Search for the cell housing the specified text and yield its [X, Y] center coordinate. 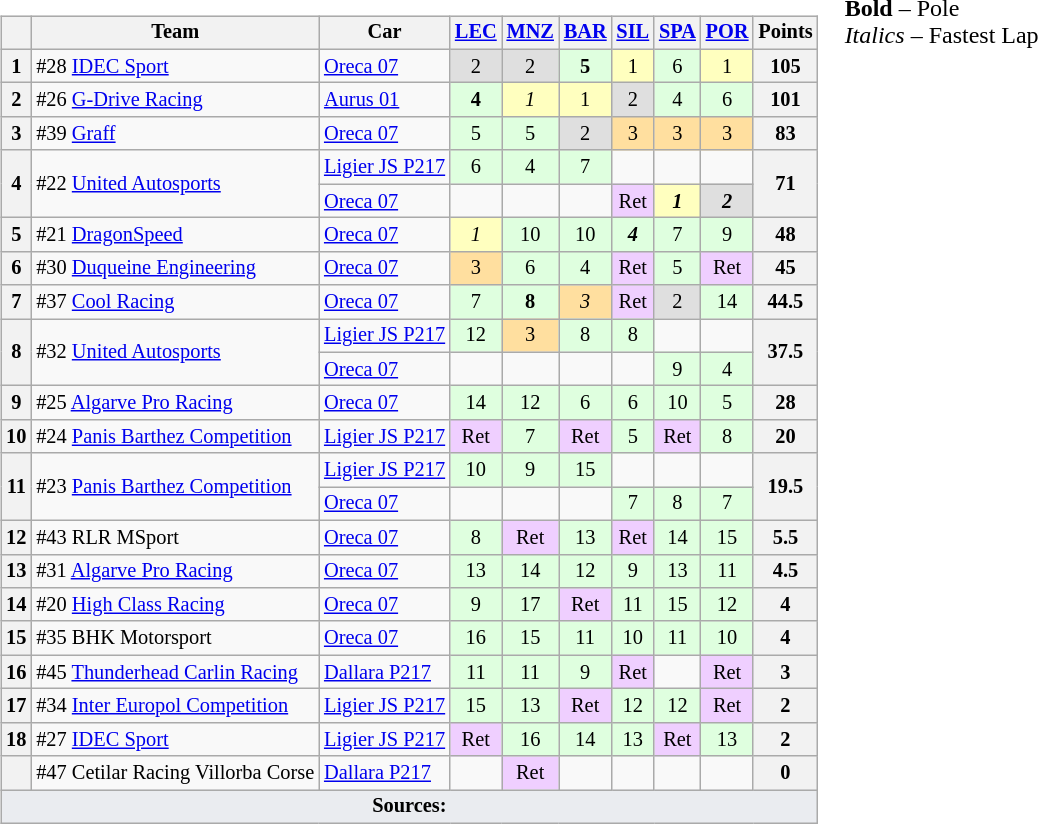
#21 DragonSpeed [175, 235]
#35 BHK Motorsport [175, 638]
SIL [634, 33]
Aurus 01 [384, 100]
4.5 [785, 571]
37.5 [785, 352]
SPA [678, 33]
BAR [586, 33]
48 [785, 235]
#28 IDEC Sport [175, 66]
5.5 [785, 537]
45 [785, 268]
#37 Cool Racing [175, 302]
Points [785, 33]
20 [785, 437]
Sources: [409, 807]
Team [175, 33]
#39 Graff [175, 134]
#26 G-Drive Racing [175, 100]
LEC [476, 33]
POR [728, 33]
101 [785, 100]
#25 Algarve Pro Racing [175, 403]
0 [785, 773]
#23 Panis Barthez Competition [175, 486]
28 [785, 403]
#47 Cetilar Racing Villorba Corse [175, 773]
71 [785, 184]
#31 Algarve Pro Racing [175, 571]
#24 Panis Barthez Competition [175, 437]
18 [16, 739]
#30 Duqueine Engineering [175, 268]
#45 Thunderhead Carlin Racing [175, 672]
#27 IDEC Sport [175, 739]
19.5 [785, 486]
#34 Inter Europol Competition [175, 706]
#43 RLR MSport [175, 537]
#20 High Class Racing [175, 605]
83 [785, 134]
#32 United Autosports [175, 352]
Car [384, 33]
105 [785, 66]
#22 United Autosports [175, 184]
44.5 [785, 302]
MNZ [530, 33]
